Provide the (x, y) coordinate of the cell's center where the given text is located.  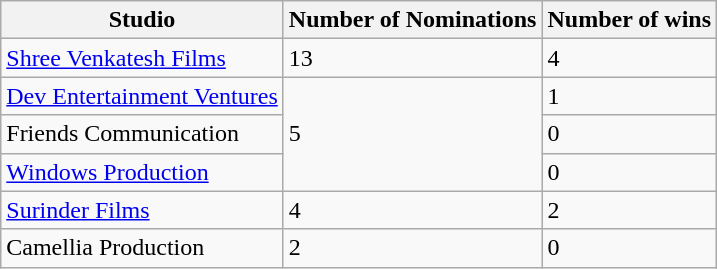
Surinder Films (142, 210)
Windows Production (142, 172)
1 (630, 96)
Number of wins (630, 20)
Dev Entertainment Ventures (142, 96)
Camellia Production (142, 248)
Studio (142, 20)
Friends Communication (142, 134)
Number of Nominations (412, 20)
Shree Venkatesh Films (142, 58)
13 (412, 58)
5 (412, 134)
